Determine the [X, Y] coordinate at the center of the cell enclosing the given text.  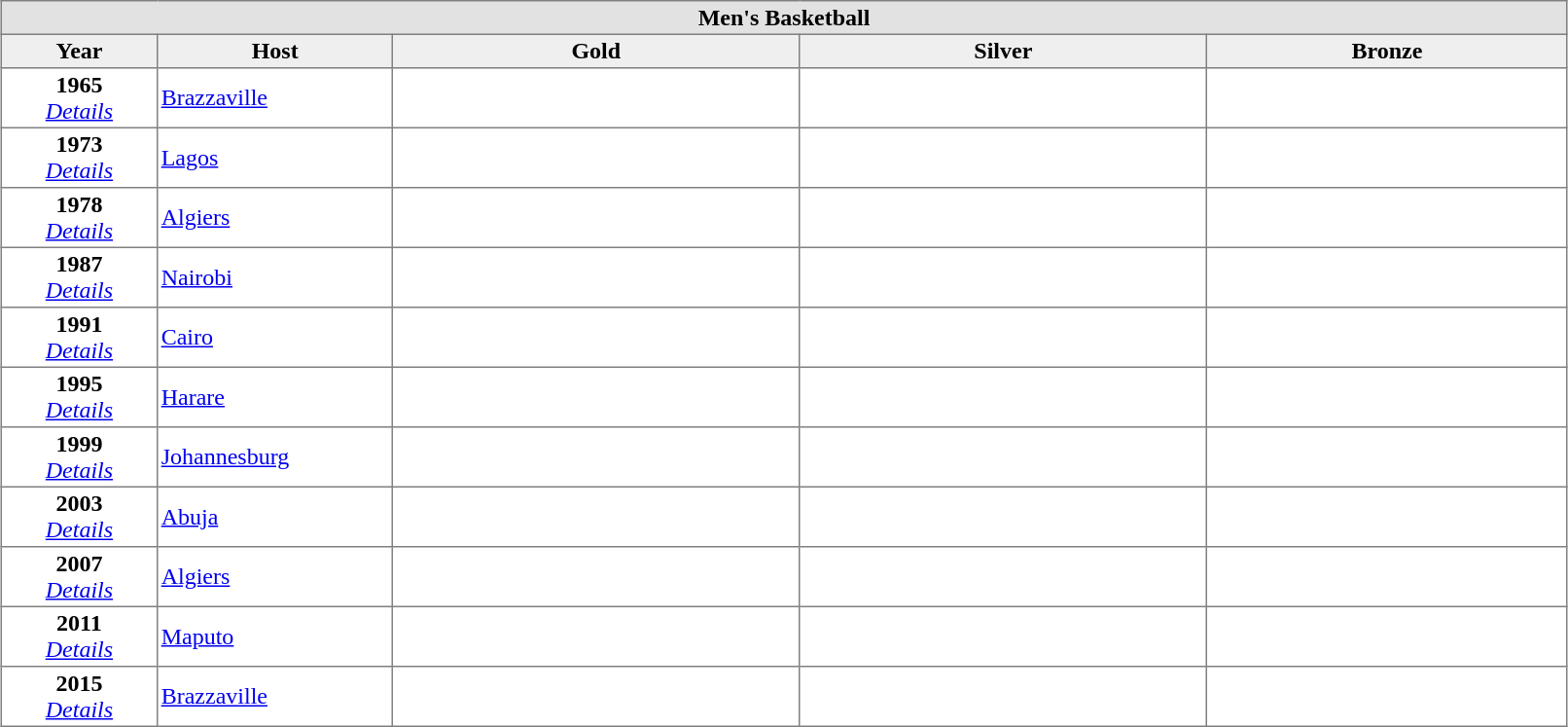
Lagos [275, 158]
2015Details [80, 697]
Maputo [275, 636]
Men's Basketball [784, 18]
2003Details [80, 517]
1991Details [80, 338]
2007Details [80, 577]
1995Details [80, 397]
Abuja [275, 517]
1978Details [80, 218]
Year [80, 51]
Silver [1004, 51]
Nairobi [275, 277]
Cairo [275, 338]
Johannesburg [275, 457]
Host [275, 51]
1987Details [80, 277]
1999Details [80, 457]
Gold [595, 51]
1965Details [80, 98]
1973Details [80, 158]
Harare [275, 397]
Bronze [1387, 51]
2011Details [80, 636]
